Find where the given text appears and provide that cell's center as (x, y) coordinate. 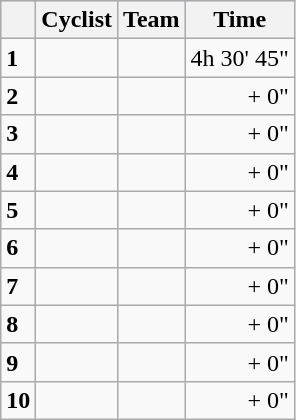
10 (18, 400)
9 (18, 362)
Time (240, 20)
4h 30' 45" (240, 58)
5 (18, 210)
3 (18, 134)
Cyclist (77, 20)
6 (18, 248)
1 (18, 58)
7 (18, 286)
Team (152, 20)
8 (18, 324)
2 (18, 96)
4 (18, 172)
